Capture the cell that displays the provided text and extract its (X, Y) central coordinate. 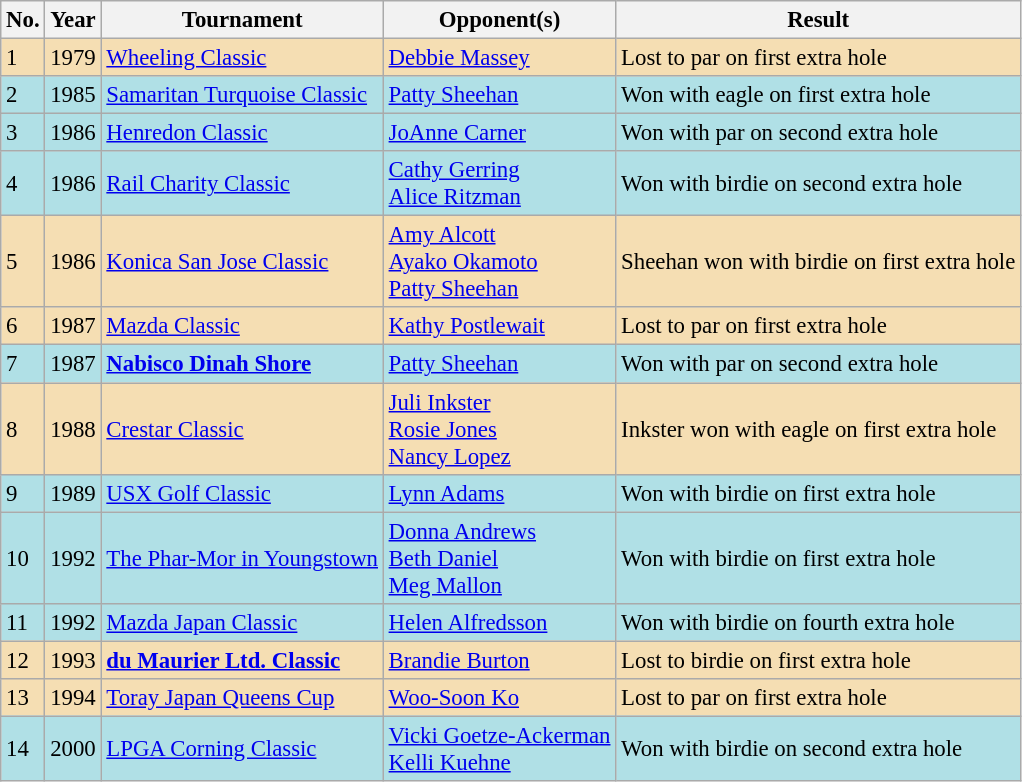
Helen Alfredsson (499, 622)
12 (23, 660)
2 (23, 95)
8 (23, 429)
7 (23, 364)
Sheehan won with birdie on first extra hole (818, 262)
11 (23, 622)
Lynn Adams (499, 493)
Opponent(s) (499, 20)
No. (23, 20)
3 (23, 133)
1979 (73, 58)
2000 (73, 748)
1985 (73, 95)
1988 (73, 429)
1989 (73, 493)
Tournament (242, 20)
Donna Andrews Beth Daniel Meg Mallon (499, 558)
Vicki Goetze-Ackerman Kelli Kuehne (499, 748)
Konica San Jose Classic (242, 262)
1994 (73, 698)
Toray Japan Queens Cup (242, 698)
Mazda Classic (242, 327)
The Phar-Mor in Youngstown (242, 558)
Cathy Gerring Alice Ritzman (499, 184)
Amy Alcott Ayako Okamoto Patty Sheehan (499, 262)
9 (23, 493)
Won with eagle on first extra hole (818, 95)
Inkster won with eagle on first extra hole (818, 429)
Woo-Soon Ko (499, 698)
Nabisco Dinah Shore (242, 364)
Samaritan Turquoise Classic (242, 95)
Brandie Burton (499, 660)
1 (23, 58)
Debbie Massey (499, 58)
Result (818, 20)
Year (73, 20)
Kathy Postlewait (499, 327)
Juli Inkster Rosie Jones Nancy Lopez (499, 429)
6 (23, 327)
Mazda Japan Classic (242, 622)
Crestar Classic (242, 429)
1993 (73, 660)
4 (23, 184)
LPGA Corning Classic (242, 748)
Wheeling Classic (242, 58)
USX Golf Classic (242, 493)
10 (23, 558)
Rail Charity Classic (242, 184)
Won with birdie on fourth extra hole (818, 622)
JoAnne Carner (499, 133)
du Maurier Ltd. Classic (242, 660)
14 (23, 748)
Lost to birdie on first extra hole (818, 660)
5 (23, 262)
Henredon Classic (242, 133)
13 (23, 698)
